Locate the cell with the specified text and output its (x, y) center coordinate. 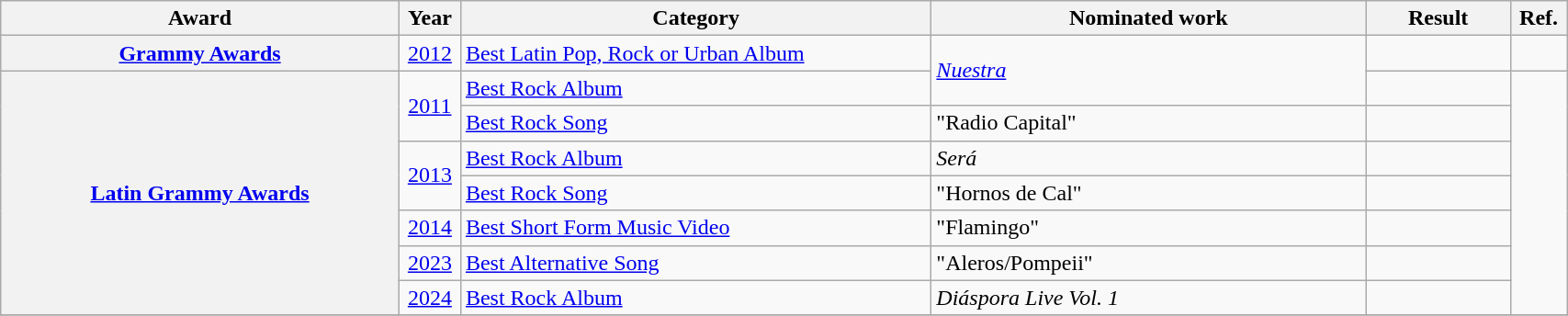
"Hornos de Cal" (1148, 193)
2013 (430, 175)
"Radio Capital" (1148, 123)
Year (430, 18)
Latin Grammy Awards (200, 193)
2012 (430, 53)
2014 (430, 228)
Best Short Form Music Video (695, 228)
"Aleros/Pompeii" (1148, 263)
Diáspora Live Vol. 1 (1148, 298)
2023 (430, 263)
Result (1438, 18)
Será (1148, 158)
Grammy Awards (200, 53)
Nominated work (1148, 18)
Nuestra (1148, 71)
Ref. (1540, 18)
Category (695, 18)
2011 (430, 106)
"Flamingo" (1148, 228)
Best Alternative Song (695, 263)
Award (200, 18)
2024 (430, 298)
Best Latin Pop, Rock or Urban Album (695, 53)
